For the text-containing cell, return its midpoint in (X, Y) coordinate format. 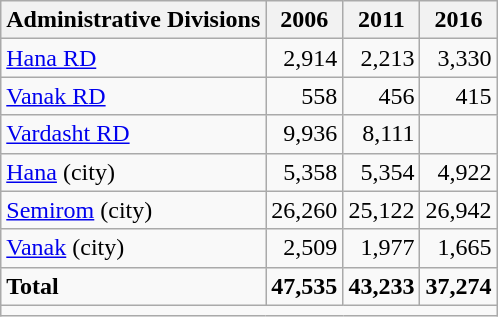
Vanak RD (134, 96)
43,233 (382, 286)
Hana RD (134, 58)
Semirom (city) (134, 210)
2,914 (304, 58)
1,977 (382, 248)
26,260 (304, 210)
3,330 (458, 58)
456 (382, 96)
8,111 (382, 134)
2,509 (304, 248)
2011 (382, 20)
2006 (304, 20)
Total (134, 286)
Vardasht RD (134, 134)
47,535 (304, 286)
Administrative Divisions (134, 20)
Hana (city) (134, 172)
1,665 (458, 248)
25,122 (382, 210)
9,936 (304, 134)
2,213 (382, 58)
Vanak (city) (134, 248)
558 (304, 96)
26,942 (458, 210)
5,354 (382, 172)
37,274 (458, 286)
5,358 (304, 172)
415 (458, 96)
4,922 (458, 172)
2016 (458, 20)
